Capture the cell that displays the provided text and extract its [x, y] central coordinate. 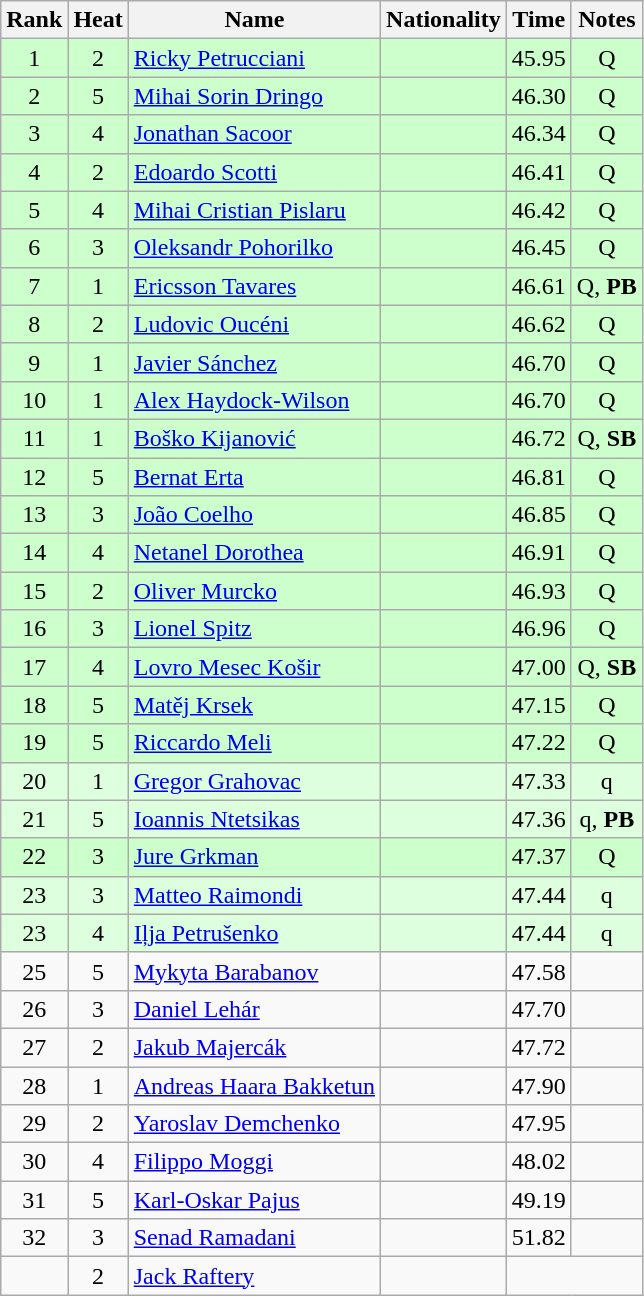
Bernat Erta [254, 477]
13 [34, 515]
46.91 [538, 553]
47.70 [538, 1009]
Ricky Petrucciani [254, 58]
46.81 [538, 477]
Matěj Krsek [254, 705]
Daniel Lehár [254, 1009]
26 [34, 1009]
Name [254, 20]
Q, PB [606, 286]
11 [34, 438]
46.96 [538, 629]
46.30 [538, 96]
22 [34, 857]
Filippo Moggi [254, 1162]
6 [34, 248]
47.95 [538, 1124]
Jakub Majercák [254, 1047]
14 [34, 553]
30 [34, 1162]
19 [34, 743]
28 [34, 1085]
47.36 [538, 819]
Netanel Dorothea [254, 553]
31 [34, 1200]
João Coelho [254, 515]
46.41 [538, 172]
47.37 [538, 857]
25 [34, 971]
Boško Kijanović [254, 438]
45.95 [538, 58]
10 [34, 400]
Jonathan Sacoor [254, 134]
Notes [606, 20]
Matteo Raimondi [254, 895]
12 [34, 477]
20 [34, 781]
47.58 [538, 971]
Riccardo Meli [254, 743]
46.93 [538, 591]
47.22 [538, 743]
27 [34, 1047]
46.72 [538, 438]
46.42 [538, 210]
47.72 [538, 1047]
Jure Grkman [254, 857]
21 [34, 819]
47.00 [538, 667]
Oliver Murcko [254, 591]
9 [34, 362]
Gregor Grahovac [254, 781]
Heat [98, 20]
29 [34, 1124]
Lovro Mesec Košir [254, 667]
Senad Ramadani [254, 1238]
Iļja Petrušenko [254, 933]
46.45 [538, 248]
Ludovic Oucéni [254, 324]
46.85 [538, 515]
Jack Raftery [254, 1276]
Yaroslav Demchenko [254, 1124]
48.02 [538, 1162]
49.19 [538, 1200]
Oleksandr Pohorilko [254, 248]
Time [538, 20]
16 [34, 629]
Ioannis Ntetsikas [254, 819]
46.34 [538, 134]
Alex Haydock-Wilson [254, 400]
46.61 [538, 286]
8 [34, 324]
47.15 [538, 705]
Ericsson Tavares [254, 286]
32 [34, 1238]
47.90 [538, 1085]
18 [34, 705]
Edoardo Scotti [254, 172]
51.82 [538, 1238]
q, PB [606, 819]
Mihai Sorin Dringo [254, 96]
Rank [34, 20]
15 [34, 591]
Nationality [444, 20]
Mihai Cristian Pislaru [254, 210]
Lionel Spitz [254, 629]
46.62 [538, 324]
Mykyta Barabanov [254, 971]
7 [34, 286]
Javier Sánchez [254, 362]
Karl-Oskar Pajus [254, 1200]
17 [34, 667]
47.33 [538, 781]
Andreas Haara Bakketun [254, 1085]
